Detect which cell encompasses the target text, then output its [x, y] center coordinate. 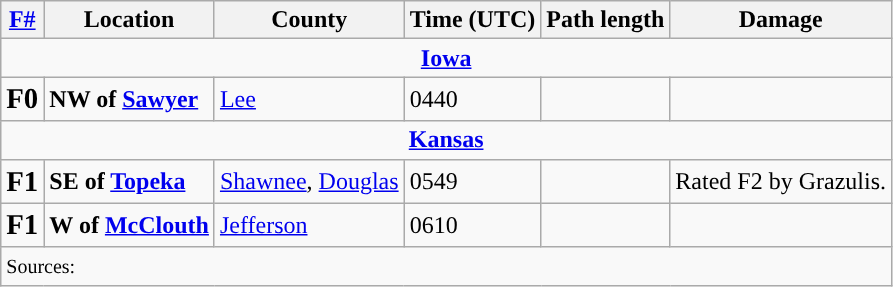
Path length [606, 20]
SE of Topeka [130, 181]
Shawnee, Douglas [309, 181]
0549 [472, 181]
F0 [22, 99]
0610 [472, 225]
Sources: [446, 266]
NW of Sawyer [130, 99]
Rated F2 by Grazulis. [781, 181]
F# [22, 20]
0440 [472, 99]
Jefferson [309, 225]
County [309, 20]
Kansas [446, 140]
Location [130, 20]
Lee [309, 99]
Damage [781, 20]
Iowa [446, 58]
W of McClouth [130, 225]
Time (UTC) [472, 20]
